For the text-containing cell, return its midpoint in [X, Y] coordinate format. 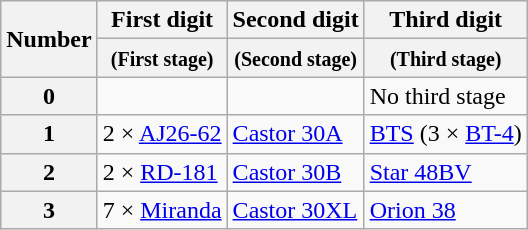
Third digit [446, 20]
No third stage [446, 96]
(Third stage) [446, 58]
Second digit [296, 20]
3 [49, 210]
BTS (3 × BT-4) [446, 134]
2 × RD-181 [162, 172]
0 [49, 96]
Orion 38 [446, 210]
Castor 30A [296, 134]
1 [49, 134]
Castor 30XL [296, 210]
2 [49, 172]
Castor 30B [296, 172]
7 × Miranda [162, 210]
First digit [162, 20]
Number [49, 39]
(Second stage) [296, 58]
Star 48BV [446, 172]
(First stage) [162, 58]
2 × AJ26-62 [162, 134]
